Find where the given text appears and provide that cell's center as [X, Y] coordinate. 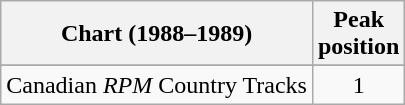
Canadian RPM Country Tracks [157, 85]
Peakposition [358, 34]
1 [358, 85]
Chart (1988–1989) [157, 34]
